Identify which cell holds the provided text, then report its (x, y) central coordinate. 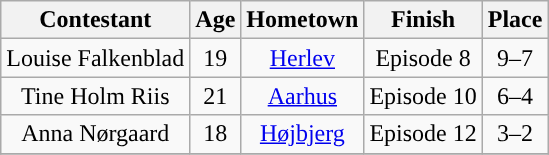
Episode 12 (423, 134)
Contestant (96, 20)
Hometown (302, 20)
9–7 (515, 58)
Aarhus (302, 96)
Højbjerg (302, 134)
19 (216, 58)
Episode 10 (423, 96)
Anna Nørgaard (96, 134)
Age (216, 20)
Tine Holm Riis (96, 96)
Episode 8 (423, 58)
3–2 (515, 134)
Herlev (302, 58)
Finish (423, 20)
21 (216, 96)
6–4 (515, 96)
Place (515, 20)
Louise Falkenblad (96, 58)
18 (216, 134)
